For the text-containing cell, return its midpoint in [x, y] coordinate format. 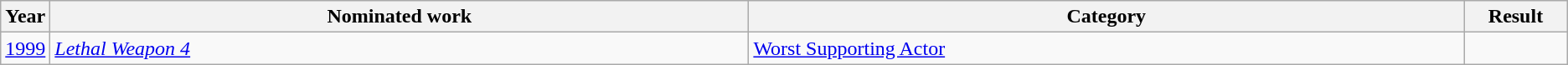
Category [1106, 17]
Nominated work [400, 17]
Lethal Weapon 4 [400, 48]
Result [1516, 17]
Worst Supporting Actor [1106, 48]
1999 [25, 48]
Year [25, 17]
